Provide the [X, Y] coordinate of the cell's center where the given text is located.  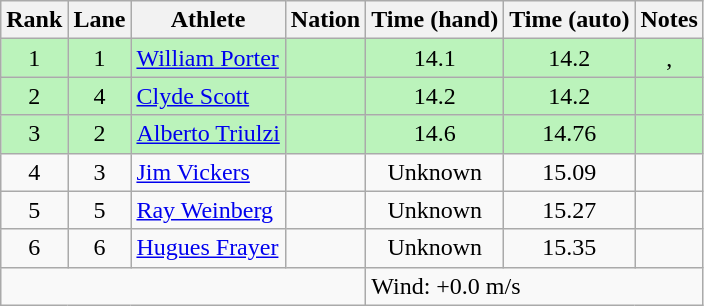
Hugues Frayer [208, 248]
Time (hand) [435, 20]
Wind: +0.0 m/s [535, 286]
15.09 [570, 172]
Ray Weinberg [208, 210]
Clyde Scott [208, 96]
William Porter [208, 58]
14.1 [435, 58]
Lane [100, 20]
Nation [325, 20]
14.6 [435, 134]
14.76 [570, 134]
Alberto Triulzi [208, 134]
15.27 [570, 210]
Athlete [208, 20]
Notes [669, 20]
15.35 [570, 248]
Rank [34, 20]
, [669, 58]
Jim Vickers [208, 172]
Time (auto) [570, 20]
